Output the [X, Y] coordinate of the center of the cell containing the given text.  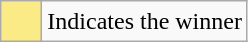
Indicates the winner [145, 22]
